Output the [X, Y] coordinate of the center of the cell containing the given text.  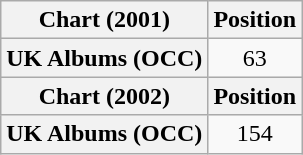
Chart (2002) [104, 96]
154 [255, 134]
63 [255, 58]
Chart (2001) [104, 20]
